Provide the (X, Y) coordinate of the cell's center where the given text is located.  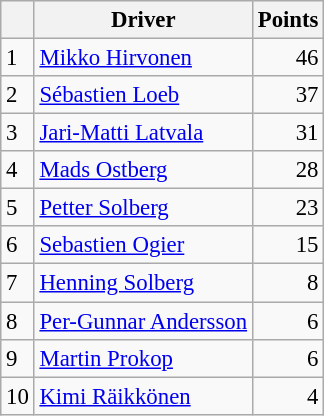
Mikko Hirvonen (143, 58)
46 (288, 58)
5 (18, 208)
2 (18, 95)
Points (288, 20)
Mads Ostberg (143, 170)
Martin Prokop (143, 358)
37 (288, 95)
Henning Solberg (143, 283)
15 (288, 245)
23 (288, 208)
3 (18, 133)
9 (18, 358)
28 (288, 170)
Kimi Räikkönen (143, 396)
1 (18, 58)
Sébastien Loeb (143, 95)
Petter Solberg (143, 208)
10 (18, 396)
Per-Gunnar Andersson (143, 321)
Driver (143, 20)
31 (288, 133)
Jari-Matti Latvala (143, 133)
7 (18, 283)
Sebastien Ogier (143, 245)
